Determine the (x, y) coordinate at the center of the cell enclosing the given text.  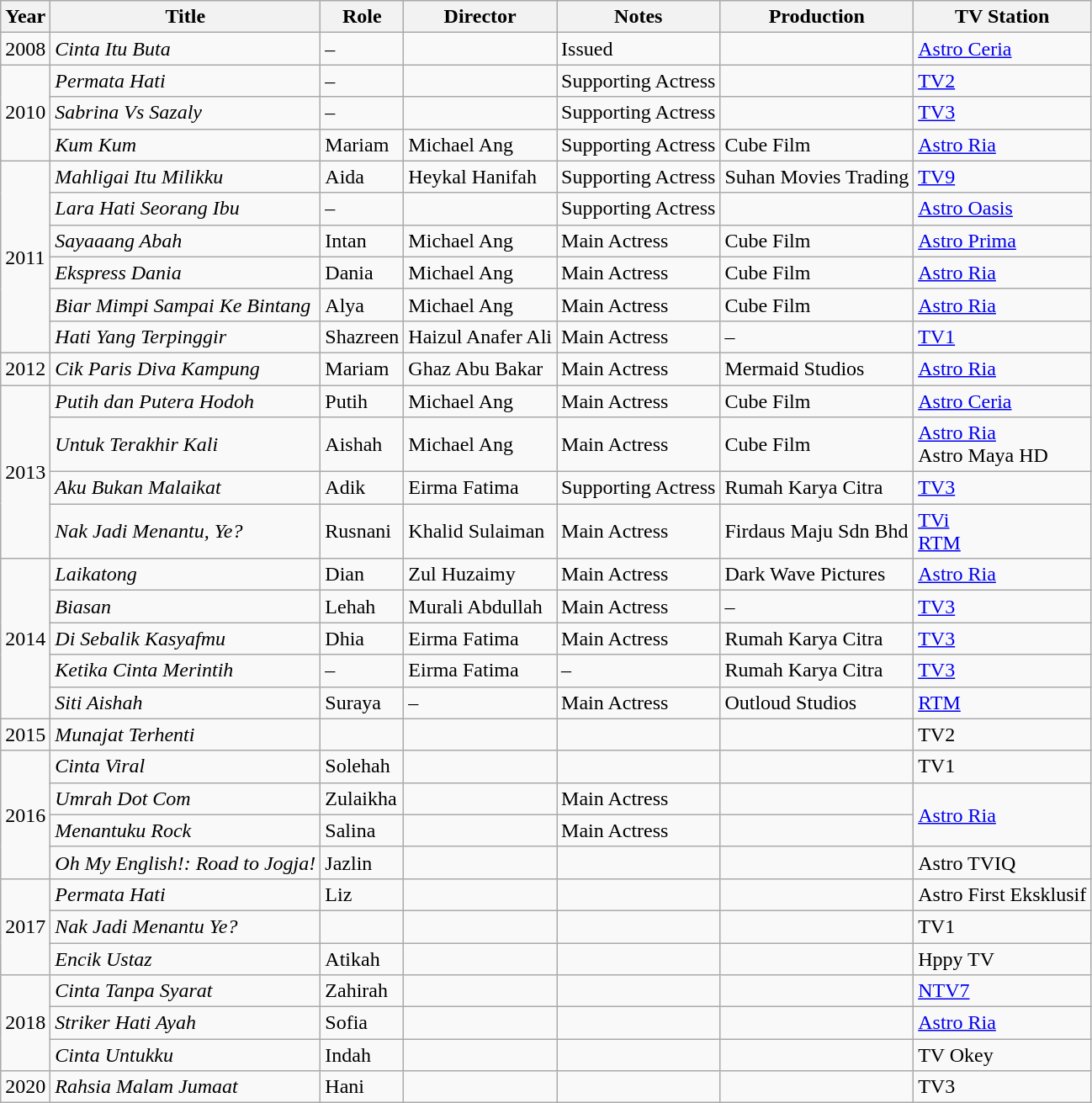
Title (185, 17)
Zulaikha (362, 798)
Solehah (362, 766)
Notes (639, 17)
Cinta Tanpa Syarat (185, 991)
Putih (362, 401)
Lehah (362, 607)
Menantuku Rock (185, 830)
Mermaid Studios (817, 369)
2014 (25, 639)
Dian (362, 575)
Aida (362, 177)
Rahsia Malam Jumaat (185, 1087)
Hppy TV (1003, 958)
Sofia (362, 1023)
Ketika Cinta Merintih (185, 671)
2015 (25, 734)
Intan (362, 241)
Oh My English!: Road to Jogja! (185, 862)
Lara Hati Seorang Ibu (185, 209)
Astro First Eksklusif (1003, 894)
Siti Aishah (185, 703)
Nak Jadi Menantu, Ye? (185, 532)
Adik (362, 488)
Laikatong (185, 575)
Director (480, 17)
Murali Abdullah (480, 607)
Shazreen (362, 337)
Munajat Terhenti (185, 734)
Cinta Itu Buta (185, 49)
2012 (25, 369)
NTV7 (1003, 991)
Jazlin (362, 862)
2018 (25, 1023)
Cinta Viral (185, 766)
Cik Paris Diva Kampung (185, 369)
Salina (362, 830)
Zul Huzaimy (480, 575)
Putih dan Putera Hodoh (185, 401)
TV9 (1003, 177)
Encik Ustaz (185, 958)
2017 (25, 926)
Kum Kum (185, 145)
Rusnani (362, 532)
Atikah (362, 958)
2016 (25, 814)
Production (817, 17)
2011 (25, 257)
Ghaz Abu Bakar (480, 369)
Role (362, 17)
Nak Jadi Menantu Ye? (185, 926)
Biar Mimpi Sampai Ke Bintang (185, 305)
Ekspress Dania (185, 273)
Untuk Terakhir Kali (185, 444)
Aku Bukan Malaikat (185, 488)
2020 (25, 1087)
Cinta Untukku (185, 1055)
TVi RTM (1003, 532)
Astro Oasis (1003, 209)
Issued (639, 49)
Astro RiaAstro Maya HD (1003, 444)
Mahligai Itu Milikku (185, 177)
2010 (25, 113)
Umrah Dot Com (185, 798)
2008 (25, 49)
Alya (362, 305)
Di Sebalik Kasyafmu (185, 639)
RTM (1003, 703)
Striker Hati Ayah (185, 1023)
Sayaaang Abah (185, 241)
Year (25, 17)
Dhia (362, 639)
Astro TVIQ (1003, 862)
Dark Wave Pictures (817, 575)
Indah (362, 1055)
Outloud Studios (817, 703)
Biasan (185, 607)
Hani (362, 1087)
Liz (362, 894)
Dania (362, 273)
Hati Yang Terpinggir (185, 337)
Heykal Hanifah (480, 177)
Suraya (362, 703)
Haizul Anafer Ali (480, 337)
TV Station (1003, 17)
Sabrina Vs Sazaly (185, 113)
Khalid Sulaiman (480, 532)
TV Okey (1003, 1055)
Aishah (362, 444)
2013 (25, 472)
Astro Prima (1003, 241)
Firdaus Maju Sdn Bhd (817, 532)
Zahirah (362, 991)
Suhan Movies Trading (817, 177)
